Find where the given text appears and provide that cell's center as [X, Y] coordinate. 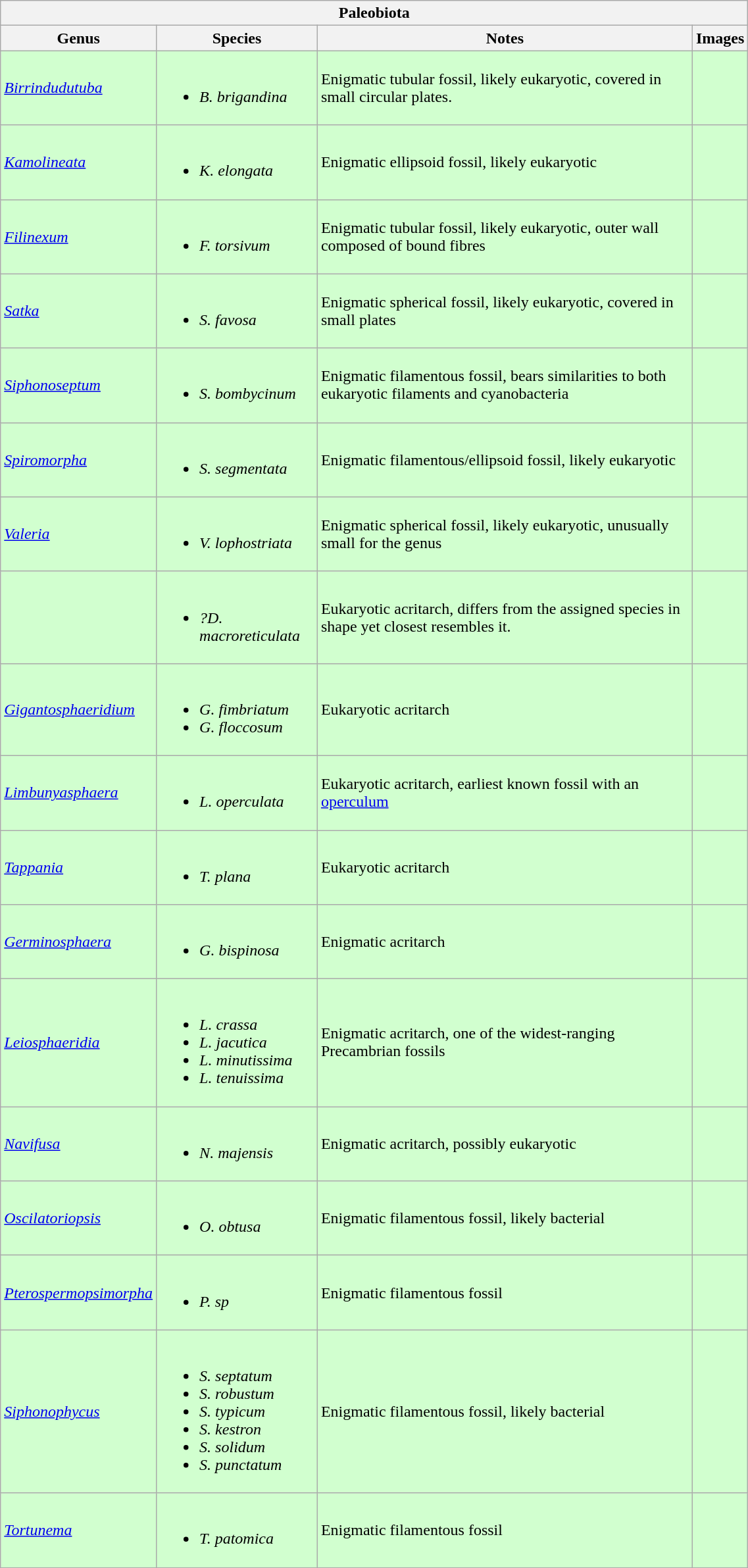
F. torsivum [237, 237]
Limbunyasphaera [79, 792]
Enigmatic tubular fossil, likely eukaryotic, outer wall composed of bound fibres [505, 237]
Navifusa [79, 1144]
S. segmentata [237, 459]
Siphonoseptum [79, 386]
P. sp [237, 1292]
Siphonophycus [79, 1411]
Tortunema [79, 1530]
Birrindudutuba [79, 88]
Enigmatic acritarch [505, 942]
V. lophostriata [237, 534]
K. elongata [237, 162]
Oscilatoriopsis [79, 1219]
Enigmatic tubular fossil, likely eukaryotic, covered in small circular plates. [505, 88]
G. bispinosa [237, 942]
Filinexum [79, 237]
T. patomica [237, 1530]
T. plana [237, 867]
Notes [505, 38]
Enigmatic ellipsoid fossil, likely eukaryotic [505, 162]
S. favosa [237, 311]
L. crassaL. jacuticaL. minutissimaL. tenuissima [237, 1043]
Leiosphaeridia [79, 1043]
Tappania [79, 867]
Valeria [79, 534]
Enigmatic spherical fossil, likely eukaryotic, covered in small plates [505, 311]
Enigmatic filamentous/ellipsoid fossil, likely eukaryotic [505, 459]
Images [720, 38]
Enigmatic acritarch, one of the widest-ranging Precambrian fossils [505, 1043]
Paleobiota [374, 13]
S. septatumS. robustumS. typicumS. kestronS. solidumS. punctatum [237, 1411]
Gigantosphaeridium [79, 709]
Enigmatic filamentous fossil, bears similarities to both eukaryotic filaments and cyanobacteria [505, 386]
Eukaryotic acritarch, differs from the assigned species in shape yet closest resembles it. [505, 617]
Eukaryotic acritarch, earliest known fossil with an operculum [505, 792]
S. bombycinum [237, 386]
G. fimbriatumG. floccosum [237, 709]
B. brigandina [237, 88]
L. operculata [237, 792]
Kamolineata [79, 162]
?D. macroreticulata [237, 617]
Germinosphaera [79, 942]
Spiromorpha [79, 459]
Satka [79, 311]
N. majensis [237, 1144]
O. obtusa [237, 1219]
Genus [79, 38]
Pterospermopsimorpha [79, 1292]
Enigmatic acritarch, possibly eukaryotic [505, 1144]
Enigmatic spherical fossil, likely eukaryotic, unusually small for the genus [505, 534]
Species [237, 38]
